Capture the cell that displays the provided text and extract its [X, Y] central coordinate. 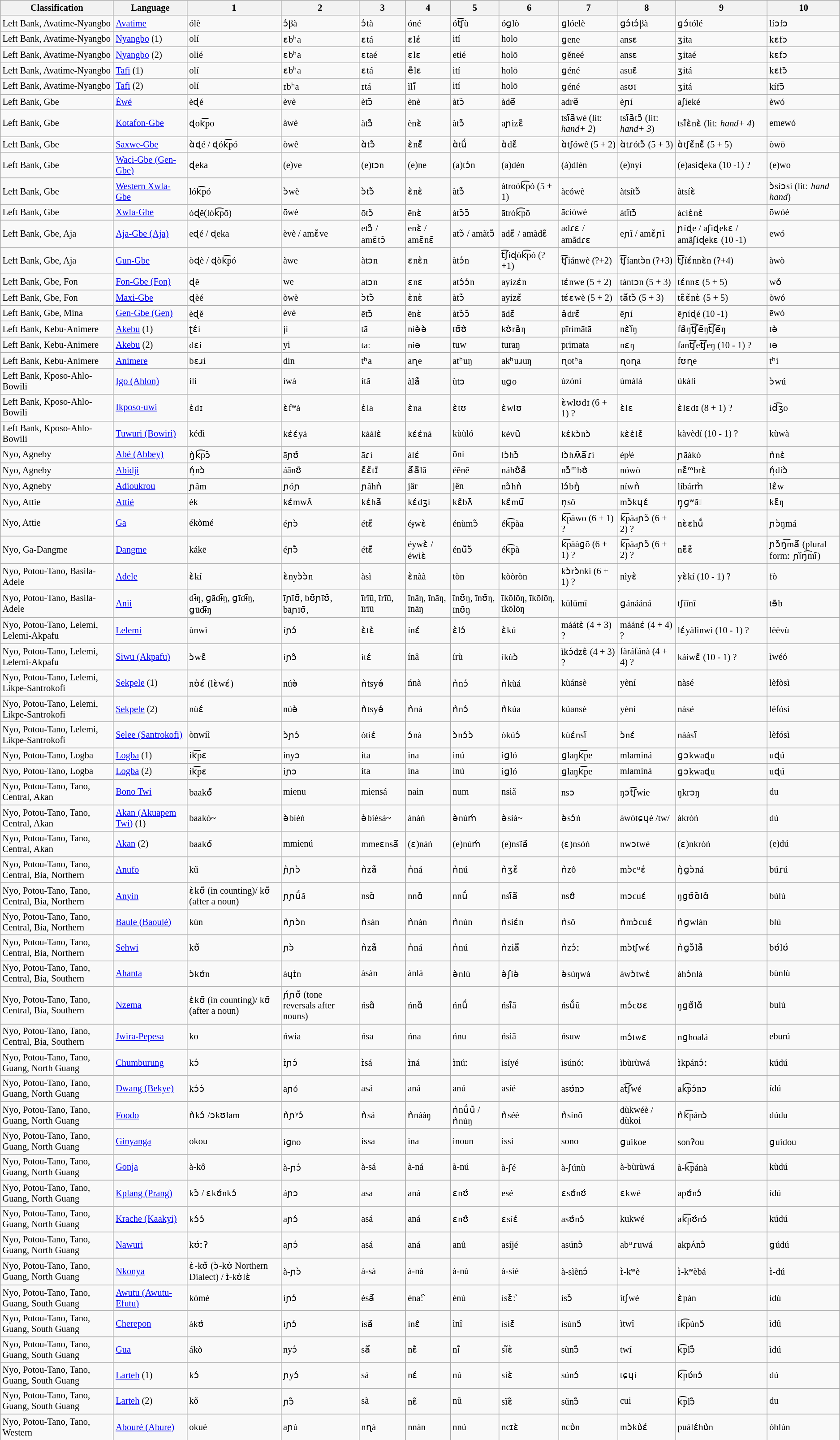
à-bùrùwá [647, 1167]
ńnu [475, 1037]
nìyɛ̀ [647, 576]
asuɛ̄ [647, 70]
ɛ̀nɛ̃̂ [428, 144]
ńsuw [589, 1037]
òwê [320, 144]
ko [234, 1037]
òwō [804, 144]
ènè [428, 102]
Attié [150, 502]
máátɛ̀ (4 + 3) ? [589, 630]
ǹzô [589, 869]
asʊ́nɔ́ [589, 1219]
ùnwì [234, 630]
bʊ́lʊ́ [804, 948]
ōtɔ̃̀ [383, 212]
líɔfɔ [804, 23]
abᵘɾuwá [647, 1245]
k͡pàaɲɔ̃ (6 + 2) ? [647, 523]
sĩɛ̃ [529, 1401]
àkʊ́ [234, 1323]
ncʋ̀n [589, 1427]
énùmɔ̃ [475, 523]
Tafi (2) [150, 86]
ìd͡ʒo [804, 408]
nɳà [383, 1427]
ɛnʊ́ [475, 1193]
Classification [57, 8]
ŋ̀ɡɔ̀ná [721, 869]
ɛ̀wlʊ [529, 408]
Anii [150, 603]
ìbùrùwá [647, 1063]
sùnɔ̃́ [589, 1349]
enɛ̀ / amɛ̃nɛ̃ [428, 234]
kɔ̀rɔ̀nkí (6 + 1) ? [589, 576]
ìsɛ̃́ː ̀ [529, 1298]
nsĩ́ã́ [529, 895]
ǹséè [529, 1115]
(ɛ)nsóń [589, 844]
ǹsá [383, 1115]
Abidji [150, 471]
íɲɔ́ [320, 630]
kɛfɔ̄ [804, 70]
ōní [475, 454]
ɑ̀tɾótɔ̃̂ (5 + 3) [647, 144]
Western Xwla-Gbe [150, 191]
mɔ̃̀kɥɛ́ [647, 502]
din [320, 360]
nnṹ [475, 895]
àtɔ́n [475, 261]
ɲɔ̀ [320, 948]
àtɔ̃ [475, 102]
Xwla-Gbe [150, 212]
(e)asiɖeka (10 -1) ? [721, 165]
Left Bank, Gbe, Mina [57, 313]
nwɔtwé [647, 844]
étɛ̃ [383, 523]
ācíòwè [589, 212]
issi [529, 1142]
Cherepon [150, 1323]
kʊ̀rã̀ŋ [529, 329]
aɲizɛ̃ [529, 123]
nsiã [529, 792]
Logba (1) [150, 756]
kɛ́hã́ [383, 502]
èɖé [234, 102]
éēnē [475, 471]
nsɔ [589, 792]
ɪ̀-kʷè [647, 1271]
ìsíyé [529, 1063]
súnɔ́ [589, 1375]
tʰa [383, 360]
Ahanta [150, 973]
ńsiã [529, 1037]
iɡno [320, 1142]
ɪ̀ɲɔ́ [320, 1063]
ɔ̀nɔ́ɔ̀ [475, 735]
Kplang (Prang) [150, 1193]
īrīū, īrīū, īrīū [383, 603]
à-ʃúnù [589, 1167]
máánɛ́ (4 + 4) ? [647, 630]
nɔ̃́ᵐbʊ̀ [589, 471]
ɲóɲ [320, 486]
nyɔ́ [320, 1349]
àtɔ̃̂ [383, 123]
2 [320, 8]
ǹnún [475, 922]
ínâ [428, 657]
iɲɔ [320, 771]
éɲɔ̀ [320, 523]
mɔ̀cᵘɛ́ [647, 869]
tɛ́nwe (5 + 2) [589, 281]
ǹzɔ́ː [589, 948]
ɔ́βà [320, 23]
ɡɔ́tɔ́βà [647, 23]
ayizɛ́n [529, 281]
t͡ʃíɛ́nnɛ̀n (?+4) [721, 261]
ìwà [320, 381]
ɛ̀lɔ́ [475, 630]
sã́ [383, 1349]
àtɔ̃̄ɔ̃̄ [475, 212]
ékòmé [234, 523]
n̩ső [589, 502]
à-sá [383, 1167]
tɛ́nnɛ (5 + 5) [721, 281]
ewó [804, 234]
nɛ̀ĩ̀ŋ [647, 329]
írù [475, 657]
ōwóé [804, 212]
ńsĩ́ã [529, 1005]
ɛ̀nàà [428, 576]
ōwè [320, 212]
wǒ [804, 281]
ǹnán [428, 922]
īkōlōŋ, īkōlōŋ, īkōlōŋ [529, 603]
(á)dlén [589, 165]
jên [475, 486]
ɪ̀kpánɔ́ː [721, 1063]
ɪtá [383, 86]
éɲɔ̃̀ [320, 549]
cui [647, 1401]
atɔ̃ / amãtɔ̃ [475, 234]
àcówè [589, 191]
ɲâm [234, 486]
éywɛ̀ / éwìɛ̀ [428, 549]
ǹk͡pánɔ̀ [721, 1115]
Fon-Gbe (Fon) [150, 281]
etié [475, 55]
ǹkɔ́ /ɔkʊlam [234, 1115]
ɔ̀nɛ́ [647, 735]
Abé (Abbey) [150, 454]
kɔ̃ / ɛkʊ́nkɔ́ [234, 1193]
puálɛ́hʋ̀n [721, 1427]
(ɛ)náń [428, 844]
kààlɛ̀ [383, 434]
Lelemi [150, 630]
ìsɔ̃́ [589, 1298]
tɛ̃ɛ̃nɛ̀ (5 + 5) [721, 298]
ɛsíɛ́ [529, 1219]
Larteh (1) [150, 1375]
Selee (Santrokofi) [150, 735]
ēwó [804, 313]
à-sà [383, 1271]
3 [383, 8]
k͡pààɡō (6 + 1) ? [589, 549]
lɔ̀hɔ̃̀ [529, 454]
kõ [234, 1401]
kɛ́dʒí [428, 502]
we [320, 281]
ɑ̀tʃɛ̃́nɛ̃̂ (5 + 5) [721, 144]
ɔ́nà [428, 735]
òɖè / ɖòk͡pó [234, 261]
Aja-Gbe (Aja) [150, 234]
ə̀bìèsá~ [383, 818]
nɔ̂hǹ [529, 486]
tántɔn (5 + 3) [647, 281]
asíjé [529, 1245]
ɲɔ̃ [320, 1401]
Nyo, Potou-Tano, Tano, Western [57, 1427]
Sehwi [150, 948]
ɲɔ̃̀ŋ͡mã́ (plural formː ɲĩ̀ŋ͡mĩ́) [804, 549]
āɲʊ̃́ [320, 454]
īɲīʊ̄, bʊ̄ɲīʊ̄, bāɲīʊ̄, [320, 603]
ńsɑ̃ [383, 1005]
fàráfánà (4 + 4) ? [647, 657]
ɪ̀ná [428, 1063]
tòn [475, 576]
kífɔ̄ [804, 86]
Tafi (1) [150, 70]
ùmàlà [647, 381]
èk [234, 502]
ǹziã́ [529, 948]
Nyangbo (2) [150, 55]
ìsã́ [383, 1323]
ɡuidou [804, 1142]
ètɔ̃ [383, 102]
k͡plɔ̃́ [721, 1349]
ŋɡʊ̃ɑ̃lɑ̃́ [721, 895]
Siwu (Akpafu) [150, 657]
à-sìè [529, 1271]
mɔ̀kʋ̀ɛ́ [647, 1427]
ɪ̀núː [475, 1063]
Chumburung [150, 1063]
6 [529, 8]
lɔ́bŋ̀ [589, 486]
àhɔ́nlà [721, 973]
ɛ̀kí [234, 576]
nsʊ̂ [589, 895]
adrẽ́ [589, 102]
ɛnɛ̀n [428, 261]
ētɔ̃̀ [383, 313]
fʊɳe [721, 360]
Kotafon-Gbe [150, 123]
Gun-Gbe [150, 261]
anú [475, 1089]
àwòtɕɥé /tw/ [647, 818]
inoun [475, 1142]
Gonja [150, 1167]
òtìɛ́ [383, 735]
aʃíeké [721, 102]
k͡pàaɲɔ̃̄ (6 + 2) ? [647, 549]
óblún [804, 1427]
kùɛ́nsĩ́ [589, 735]
Adioukrou [150, 486]
àtɔ̃́ɔ̃ [475, 313]
yi [320, 345]
ə̀bìéń [320, 818]
dùkwéè / dùkoi [647, 1115]
kɛ̀ɛ̀lɛ̃̀ [647, 434]
eburú [804, 1037]
mienu [320, 792]
ǹnáàŋ [428, 1115]
taː [383, 345]
líbárm̀ [721, 486]
Animere [150, 360]
à-sìènɔ́ [589, 1271]
káiwɛ̃̂ (10 - 1) ? [721, 657]
à-nà [428, 1271]
jí [320, 329]
Adele [150, 576]
ɛlɛ́ [428, 39]
ɖok͡po [234, 123]
ɛnʊ̂ [475, 1219]
ŋɡʊ̃lɑ̃́ [721, 1005]
Awutu (Awutu-Efutu) [150, 1298]
à-ná [428, 1167]
kákē [234, 549]
áɲɔ [320, 1193]
nnàn [428, 1427]
Nyangbo (1) [150, 39]
ɑ̀ɖé / ɖók͡pó [234, 144]
Maxi-Gbe [150, 298]
Bono Twi [150, 792]
asíé [529, 1089]
5 [475, 8]
nùɛ́ [234, 709]
(e)núḿ [475, 844]
kɛ̋mũ̄ [529, 502]
eɖé / ɖeka [234, 234]
ń̩nɔ̀ [234, 471]
kùwà [804, 434]
ɪbʰa [320, 86]
asúnɔ̂ [589, 1245]
Akebu (1) [150, 329]
Jwira-Pepesa [150, 1037]
ǹsàn [383, 922]
ót͡ʃù [475, 23]
Ikposo-uwi [150, 408]
tuw [475, 345]
ɔ̀ɲɔ́ [320, 735]
(e)dú [804, 844]
ùzòni [589, 381]
ǹmɔ̀cuɛ́ [647, 922]
ènɛ̀ [428, 123]
kɛ́ɛ́yá [320, 434]
ɛ̀lɛdɪ (8 + 1) ? [721, 408]
aɲù [320, 1427]
ǹɲɔ̀n [320, 922]
tɘ̄b [804, 603]
ɔ̀wɛ̃̂ [234, 657]
ɲɲṹã [320, 895]
ìsíɛ̃̀ [529, 1323]
tə̀ [804, 329]
tɕɥí [647, 1375]
ɛ̀wlʊdɪ (6 + 1) ? [589, 408]
tɛ́ɛwè (5 + 2) [589, 298]
kɛ́ɛ́ná [428, 434]
kévũ̀ [529, 434]
ìtwî [647, 1323]
ɪ̀-kʷèbá [721, 1271]
ń̩díɔ̀ [804, 471]
ńwia [320, 1037]
ɪ̀sá [383, 1063]
Nawuri [150, 1245]
àtɔn [383, 261]
fant͡ʃet͡ʃeŋ (10 - 1) ? [721, 345]
tsĩ́ã̀wè (litː hand+ 2) [589, 123]
niə [428, 345]
búlú [804, 895]
īnʊ̄ŋ, īnʊ̄ŋ, īnʊ̄ŋ [475, 603]
kàvèdí (10 - 1) ? [721, 434]
atɔ́ɔ́n [475, 281]
àlɛ́ [428, 454]
ɛ̀-kʊ̃̀ (ɔ̀-kʊ̀ Northern Dialect) / ɪ̀-kʊ̀lɛ̀ [234, 1271]
asʊ́nɔ [589, 1089]
ɛnɛ [428, 281]
nìə̀ə̀ [428, 329]
ɖèé [234, 298]
ǎdrɛ̃́ [589, 313]
Nkonya [150, 1271]
ǹsínō [589, 1115]
ɡɔ́tólé [721, 23]
Gen-Gbe (Gen) [150, 313]
ə̀núḿ [475, 818]
nɛ̃̀ɛ̃́ [721, 549]
èwó [804, 102]
Foodo [150, 1115]
ɳoɳa [647, 360]
èsã́ [383, 1298]
sá [383, 1375]
ék͡pàa [529, 523]
(e)ve [320, 165]
pīrìmātā [589, 329]
ɔ́tà [383, 23]
ak͡pɔ́nɔ [721, 1089]
ɔ̀kʊ́n [234, 973]
ònwíì [234, 735]
ɛ̀tʊ [475, 408]
nàásĩ́ [721, 735]
óné [428, 23]
à-kô [234, 1167]
lók͡pó [234, 191]
àsàn [383, 973]
bulú [804, 1005]
fò [804, 576]
kɛ̃̋ŋ [804, 502]
íkùɔ̀ [529, 657]
k͡pʋ́nɔ́ [721, 1375]
ɪ̀-dú [804, 1271]
ɛ̀kú [529, 630]
fã̀ŋt͡ʃẽ̄ŋt͡ʃẽ̄ŋ [721, 329]
ìnɛ̂ [428, 1323]
ʈɛ́ì [234, 329]
(e)tɔn [383, 165]
ayizɛ̃ [529, 298]
ŋkrɔŋ [721, 792]
Éwé [150, 102]
ìsúnɔ̋ [589, 1323]
àkróń [721, 818]
àtsítɔ̃̀ [647, 191]
àdẽ́ [529, 102]
(e)wo [804, 165]
akʰuɹuŋ [529, 360]
tã́tɔ̃̀ (5 + 3) [647, 298]
ɛsʊ́nʊ́ [589, 1193]
asʊī [647, 86]
ɡúdú [804, 1245]
itʃwé [647, 1298]
àcíɛ̀nɛ̀ [721, 212]
ɛ̀fʷà [320, 408]
Akan (2) [150, 844]
ɛ̀lɛ [647, 408]
baakó~ [234, 818]
ɑ̀dɛ̃́ [529, 144]
9 [721, 8]
Saxwe-Gbe [150, 144]
atʰuŋ [475, 360]
kùn [234, 922]
(e)nsĩã́ [529, 844]
ɑ̀tʃówê (5 + 2) [589, 144]
ɳotʰa [589, 360]
Krache (Kaakyi) [150, 1219]
tʊ̄ʊ̀ [475, 329]
adɾɛ / amãdɾɛ [589, 234]
Sekpele (2) [150, 709]
ɖeka [234, 165]
etɔ̃̂ / amɛ̃tɔ̃ [383, 234]
ńnɑ̃ [428, 1005]
éɟwɛ̀ [428, 523]
kùùló [475, 434]
mɔ̀tʃwɛ́ [647, 948]
sĩ̀ɛ̀ [529, 1349]
ɛ̀nyɔ̀ɔ̀n [320, 576]
at͡ʃwé [647, 1089]
ànáń [428, 818]
turaŋ [529, 345]
sono [589, 1142]
ɡuikoe [647, 1142]
Anyin [150, 895]
òwè [320, 298]
Ginyanga [150, 1142]
kòmé [234, 1298]
kúansè [589, 709]
ènaː́ ̀ [428, 1298]
lɛ́yàlìnwì (10 - 1) ? [721, 630]
miensá [383, 792]
nɛ̃ [428, 1401]
(ɛ)nkróń [721, 844]
ɛ̀na [428, 408]
ǹnṹũ̀ / ǹnúŋ [475, 1115]
ə̀nlù [475, 973]
mmienú [320, 844]
akpʌ́nɔ̂ [721, 1245]
tā [383, 329]
ɛlɛ [428, 55]
ìdù [804, 1298]
4 [428, 8]
ɡlóelè [589, 23]
à-k͡pánà [721, 1167]
kɛ́mwʌ̃́ [320, 502]
tʰi [804, 360]
ēɲíɖé (10 -1) [721, 313]
ǹɡwlàn [721, 922]
èpʲè [647, 454]
Tuwuri (Bowiri) [150, 434]
àtĩ́tɔ̃̀ [647, 212]
bɛɹi [234, 360]
òɖě(lók͡pō) [234, 212]
Baule (Baoulé) [150, 922]
nũ [475, 1401]
kukwé [647, 1219]
(e)ne [428, 165]
ɖě [234, 281]
blú [804, 922]
ɲāàkó [721, 454]
Abouré (Abure) [150, 1427]
kʊ̃̀ [234, 948]
ɔ̀síɔsí (litː hand hand) [804, 191]
Dangme [150, 549]
ak͡pʊ́nɔ́ [721, 1219]
níwǹ [647, 486]
aɲó [320, 1089]
Anufo [150, 869]
k͡plɔ̃ [721, 1401]
Akebu (2) [150, 345]
ɔ̀wú [804, 381]
àwɔ̀twɛ̀ [647, 973]
7 [589, 8]
Ga [150, 523]
(e)nyí [647, 165]
òwó [804, 298]
Gua [150, 1349]
Larteh (2) [150, 1401]
lɛ̂w [804, 486]
tə [804, 345]
Waci-Gbe (Gen-Gbe) [150, 165]
à-nú [475, 1167]
ìdû [804, 1323]
10 [804, 8]
issa [383, 1142]
holo [529, 39]
ŋ̩ɡʷã [721, 502]
mɔcuɛ́ [647, 895]
Igo (Ahlon) [150, 381]
ńsṹũ [589, 1005]
ã́ã̄lā [428, 471]
ɲíɖe / aʃiɖekɛ / amãʃíɖekɛ (10 -1) [721, 234]
ādɛ̃́ [529, 313]
nɛ̃̀ [428, 1349]
Akan (Akuapem Twi) (1) [150, 818]
āɾí [383, 454]
ēɲí [647, 313]
étɛ̃̄ [383, 549]
ǹsiɛ́n [529, 922]
ànlà [428, 973]
ǹkúa [529, 709]
sonʔou [721, 1142]
nɛ̃́ᵐbrɛ̀ [721, 471]
àwè [320, 123]
à-ɲɔ̀ [320, 1271]
ǹʒɛ̃́ [529, 869]
Avatime [150, 23]
twí [647, 1349]
ātrók͡pō [529, 212]
yɛ̀kí (10 - 1) ? [721, 576]
ə̀sìá~ [529, 818]
ɛkwé [647, 1193]
ɡěneé [589, 55]
īnāŋ, īnāŋ, īnāŋ [428, 603]
àɥɪ̀n [320, 973]
tsĩ́ɛ̀nɛ̀ (litː hand+ 4) [721, 123]
Sekpele (1) [150, 683]
ǹnɛ̀ [804, 454]
ìsúnóː [589, 1063]
mɔ́cʊɛ [647, 1005]
síɛ̀ [529, 1375]
eɲĩ / amɛ̃ɲĩ [647, 234]
kʊ́ːʔ [234, 1245]
àlã̀ [428, 381]
nɡhoalá [721, 1037]
àtroók͡pó (5 + 1) [529, 191]
kùánsè [589, 683]
ǹkùá [529, 683]
ìk͡púnɔ̋ [721, 1323]
àsì [383, 576]
ĩlĩ́ [428, 86]
kūlūmī [589, 603]
bùnlù [804, 973]
sũnɔ̃ [589, 1401]
ŋɔt͡ʃwie [647, 792]
à-nù [475, 1271]
ìkɔ́dzɛ̂ (4 + 3) ? [589, 657]
atɔn [383, 281]
dúdu [804, 1115]
tʃīīnī [721, 603]
ʒitaé [721, 55]
ɲ́ɲʊ̃ (tone reversals after nouns) [320, 1005]
à-ʃé [529, 1167]
ɲ̀ɲɔ̀ [320, 869]
t͡ʃíɖòk͡pó (?+1) [529, 261]
ǹɡɔ̃̀lã̀ [721, 948]
íɲɔ̂ [320, 657]
nɛ̀ɛhṹ [721, 523]
ùtɔ [475, 381]
à-ɲɔ́ [320, 1167]
èvè / amɛ̃ve [320, 234]
èɲí [647, 102]
ɛ̃́ɛ̃̄tɪ̄ [383, 471]
búɾú [804, 869]
nnɑ̃́ [428, 895]
ɛtaé [383, 55]
lèèvù [804, 630]
èɖě [234, 313]
Nyo, Ga-Dangme [57, 549]
ɲâhǹ [383, 486]
kũ [234, 869]
ɲɔ̀ŋmá [804, 523]
ńnṹ [475, 1005]
uɡo [529, 381]
Dwang (Bekye) [150, 1089]
ɛ̀la [383, 408]
mɔ́twɛ [647, 1037]
ènú [475, 1298]
ìdú [804, 1349]
ék͡pà [529, 549]
ìwéó [804, 657]
ǹsô [589, 922]
úkàli [721, 381]
olié [234, 55]
nain [428, 792]
ákò [234, 1349]
lɔ̀hʍ̃ã̄ɾí [589, 454]
nɛ́ [428, 1375]
kɛ̋bʌ̃́ [475, 502]
áānʊ̄ [320, 471]
aɳe [428, 360]
óɡlò [529, 23]
kòòròn [529, 576]
ɑ̀tɔ̃̂ [383, 144]
àtsíɛ̀ [721, 191]
ə̀ʃiə̀ [529, 973]
kɛ́kɔ̀nɔ̀ [589, 434]
(a)dén [529, 165]
dɛi [234, 345]
(a)tɔ́n [475, 165]
Logba (2) [150, 771]
okuè [234, 1427]
ɡene [589, 39]
ńnà [428, 683]
ɛ̀pán [721, 1298]
ńna [428, 1037]
jâr [428, 486]
inyɔ [320, 756]
nówò [647, 471]
adɛ̃ / amãdɛ̃ [529, 234]
lèfòsì [804, 683]
tsĩ́ã̀tɔ̃̂ (litː hand+ 3) [647, 123]
nʊ̀ɛ́ (lɛ̀wɛ́) [234, 683]
1 [234, 8]
àwe [320, 261]
ɲyɔ́ [320, 1375]
8 [647, 8]
emewó [804, 123]
ɑ̀tṹ [475, 144]
ə̀súŋwà [589, 973]
anû [475, 1245]
ɡánááná [647, 603]
ɛ̀dɪ [234, 408]
dɨ̄ŋ, ɡādɨ̄ŋ, ɡīdɨ̄ŋ, ɡūdɨ̄ŋ [234, 603]
náhʊ̃̀ã̀ [529, 471]
ínɛ́ [428, 630]
nĩ́ [475, 1349]
ɛ̀tɛ̀ [383, 630]
nɛŋ [647, 345]
ili [234, 381]
ìtɛ́ [383, 657]
ìtã [383, 381]
t͡ʃiánwè (?+2) [589, 261]
ólè [234, 23]
apʊ́nɔ́ [721, 1193]
òkúɔ́ [529, 735]
ɔ̀wè [320, 191]
asa [383, 1193]
Nzema [150, 1005]
nnú [475, 1427]
nú [475, 1375]
ìnî [475, 1323]
ə̀sɔ́ń [589, 818]
num [475, 792]
ẽlɛ [428, 70]
ncɪɛ̀ [529, 1427]
mmeɛnsã́ [383, 844]
ʒita [721, 39]
ńsa [383, 1037]
kédì [234, 434]
ǹɲʸɔ́ [320, 1115]
sã [383, 1401]
ŋ̀k͡pɔ̄ [234, 454]
énũ̄ɔ̃̄ [475, 549]
primata [589, 345]
Language [150, 8]
nsɑ̃ [383, 895]
kùdú [804, 1167]
okou [234, 1142]
esé [529, 1193]
àwò [804, 261]
t͡ʃíantɔ̀n (?+3) [647, 261]
k͡pàwo (6 + 1) ? [589, 523]
